Return the [X, Y] coordinate for the center point of the cell that contains the specified text.  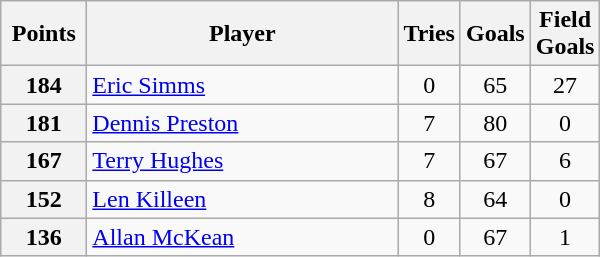
152 [44, 199]
181 [44, 123]
8 [430, 199]
6 [565, 161]
Tries [430, 34]
Dennis Preston [242, 123]
65 [495, 85]
1 [565, 237]
27 [565, 85]
Player [242, 34]
Len Killeen [242, 199]
64 [495, 199]
80 [495, 123]
136 [44, 237]
Allan McKean [242, 237]
Eric Simms [242, 85]
Field Goals [565, 34]
184 [44, 85]
Points [44, 34]
Goals [495, 34]
167 [44, 161]
Terry Hughes [242, 161]
